Capture the cell that displays the provided text and extract its [x, y] central coordinate. 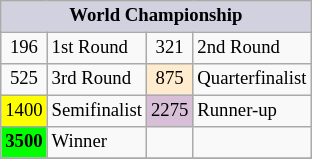
3rd Round [96, 80]
321 [169, 48]
525 [24, 80]
World Championship [156, 16]
Winner [96, 142]
196 [24, 48]
1400 [24, 112]
Quarterfinalist [252, 80]
1st Round [96, 48]
Runner-up [252, 112]
3500 [24, 142]
875 [169, 80]
Semifinalist [96, 112]
2275 [169, 112]
2nd Round [252, 48]
